Return the [X, Y] coordinate for the center point of the cell that contains the specified text.  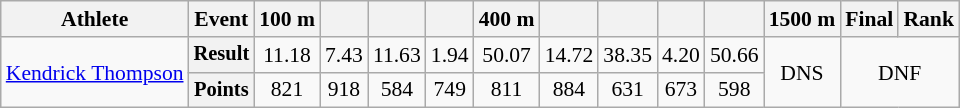
673 [681, 90]
1.94 [450, 55]
Event [222, 19]
14.72 [570, 55]
631 [628, 90]
884 [570, 90]
598 [734, 90]
918 [344, 90]
Kendrick Thompson [95, 72]
Result [222, 55]
DNF [900, 72]
7.43 [344, 55]
100 m [287, 19]
Points [222, 90]
Final [869, 19]
749 [450, 90]
DNS [802, 72]
4.20 [681, 55]
400 m [507, 19]
11.63 [397, 55]
811 [507, 90]
50.07 [507, 55]
Rank [928, 19]
11.18 [287, 55]
584 [397, 90]
Athlete [95, 19]
38.35 [628, 55]
1500 m [802, 19]
50.66 [734, 55]
821 [287, 90]
